Detect which cell encompasses the target text, then output its [X, Y] center coordinate. 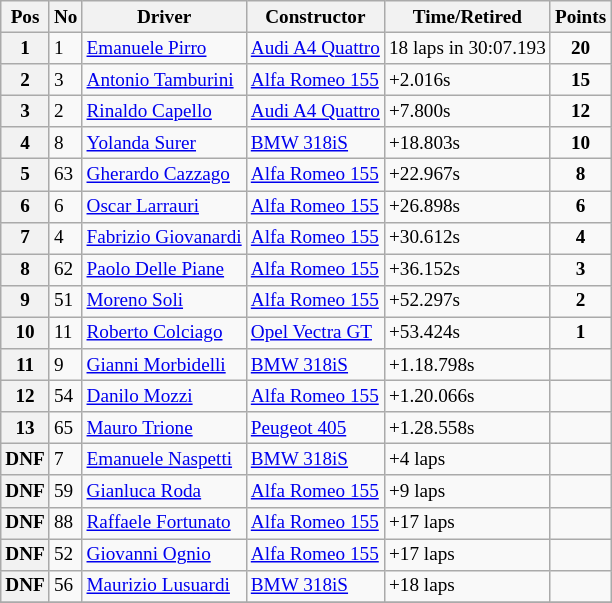
+1.28.558s [467, 428]
Pos [26, 17]
Oscar Larrauri [164, 206]
15 [580, 80]
62 [66, 270]
Gherardo Cazzago [164, 175]
+30.612s [467, 238]
59 [66, 491]
54 [66, 396]
Rinaldo Capello [164, 111]
Paolo Delle Piane [164, 270]
88 [66, 523]
Time/Retired [467, 17]
13 [26, 428]
Raffaele Fortunato [164, 523]
Roberto Colciago [164, 333]
No [66, 17]
+1.20.066s [467, 396]
+53.424s [467, 333]
+18.803s [467, 143]
Gianluca Roda [164, 491]
+36.152s [467, 270]
Antonio Tamburini [164, 80]
Opel Vectra GT [315, 333]
Fabrizio Giovanardi [164, 238]
Peugeot 405 [315, 428]
Emanuele Naspetti [164, 460]
+1.18.798s [467, 365]
Yolanda Surer [164, 143]
Moreno Soli [164, 301]
Points [580, 17]
20 [580, 48]
Mauro Trione [164, 428]
51 [66, 301]
+4 laps [467, 460]
+52.297s [467, 301]
Driver [164, 17]
Emanuele Pirro [164, 48]
+22.967s [467, 175]
Danilo Mozzi [164, 396]
Giovanni Ognio [164, 554]
Constructor [315, 17]
+26.898s [467, 206]
56 [66, 586]
5 [26, 175]
65 [66, 428]
+7.800s [467, 111]
+2.016s [467, 80]
+18 laps [467, 586]
Maurizio Lusuardi [164, 586]
52 [66, 554]
+9 laps [467, 491]
Gianni Morbidelli [164, 365]
18 laps in 30:07.193 [467, 48]
63 [66, 175]
